Identify which cell holds the provided text, then report its [x, y] central coordinate. 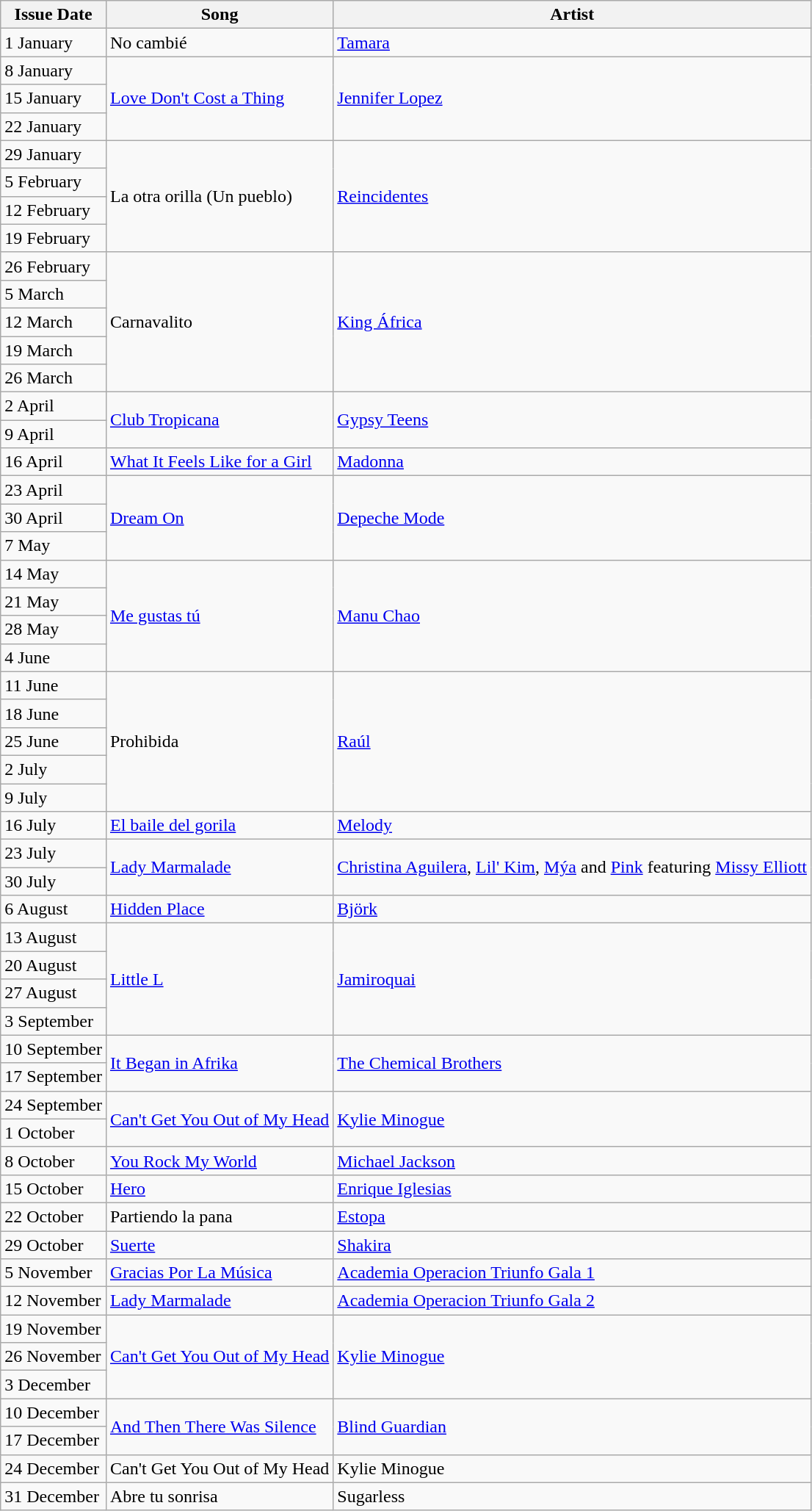
5 February [54, 182]
30 April [54, 518]
Song [219, 15]
6 August [54, 909]
Depeche Mode [573, 518]
28 May [54, 630]
17 December [54, 1440]
9 April [54, 434]
12 March [54, 322]
5 March [54, 294]
The Chemical Brothers [573, 1063]
25 June [54, 741]
29 January [54, 154]
26 March [54, 378]
13 August [54, 937]
Melody [573, 826]
10 September [54, 1049]
Little L [219, 979]
24 September [54, 1105]
12 February [54, 210]
1 October [54, 1133]
27 August [54, 993]
Prohibida [219, 741]
El baile del gorila [219, 826]
23 April [54, 490]
Club Tropicana [219, 420]
Artist [573, 15]
12 November [54, 1301]
Academia Operacion Triunfo Gala 1 [573, 1273]
26 November [54, 1357]
15 January [54, 98]
17 September [54, 1077]
8 October [54, 1161]
30 July [54, 881]
Madonna [573, 462]
15 October [54, 1189]
19 November [54, 1329]
31 December [54, 1496]
Gypsy Teens [573, 420]
29 October [54, 1245]
14 May [54, 574]
26 February [54, 266]
La otra orilla (Un pueblo) [219, 196]
10 December [54, 1413]
2 April [54, 406]
16 April [54, 462]
2 July [54, 769]
21 May [54, 602]
24 December [54, 1468]
Carnavalito [219, 322]
22 January [54, 126]
4 June [54, 657]
Christina Aguilera, Lil' Kim, Mýa and Pink featuring Missy Elliott [573, 868]
King África [573, 322]
Björk [573, 909]
And Then There Was Silence [219, 1427]
Jamiroquai [573, 979]
19 March [54, 350]
16 July [54, 826]
Partiendo la pana [219, 1216]
Manu Chao [573, 616]
Issue Date [54, 15]
Sugarless [573, 1496]
5 November [54, 1273]
1 January [54, 43]
3 December [54, 1385]
Jennifer Lopez [573, 98]
Dream On [219, 518]
You Rock My World [219, 1161]
Hidden Place [219, 909]
Gracias Por La Música [219, 1273]
8 January [54, 71]
20 August [54, 965]
Academia Operacion Triunfo Gala 2 [573, 1301]
22 October [54, 1216]
Tamara [573, 43]
3 September [54, 1021]
11 June [54, 685]
19 February [54, 238]
No cambié [219, 43]
Raúl [573, 741]
Blind Guardian [573, 1427]
23 July [54, 854]
Enrique Iglesias [573, 1189]
Abre tu sonrisa [219, 1496]
Hero [219, 1189]
Estopa [573, 1216]
Shakira [573, 1245]
What It Feels Like for a Girl [219, 462]
Love Don't Cost a Thing [219, 98]
It Began in Afrika [219, 1063]
18 June [54, 713]
Suerte [219, 1245]
7 May [54, 546]
9 July [54, 797]
Michael Jackson [573, 1161]
Reincidentes [573, 196]
Me gustas tú [219, 616]
